Return (x, y) of the center of cell containing provided text 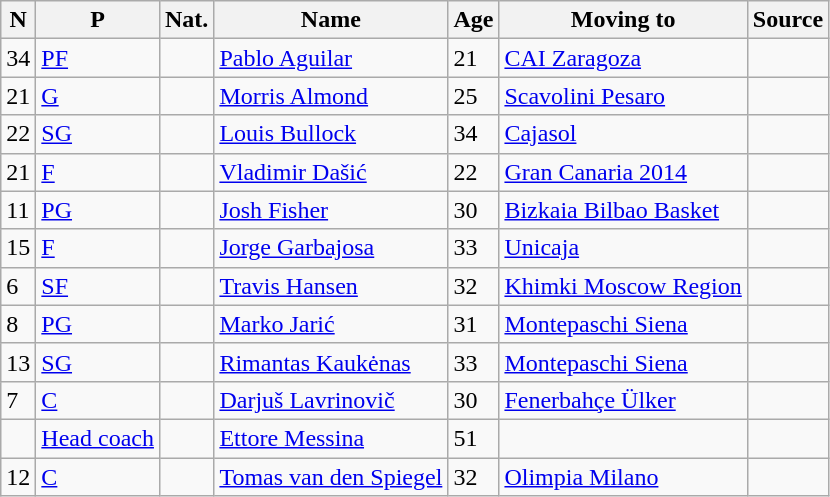
Rimantas Kaukėnas (331, 362)
PF (98, 58)
P (98, 20)
31 (474, 324)
CAI Zaragoza (623, 58)
Head coach (98, 438)
Tomas van den Spiegel (331, 477)
Gran Canaria 2014 (623, 172)
15 (18, 248)
Jorge Garbajosa (331, 248)
Josh Fisher (331, 210)
8 (18, 324)
N (18, 20)
Age (474, 20)
11 (18, 210)
Pablo Aguilar (331, 58)
G (98, 96)
7 (18, 400)
6 (18, 286)
Vladimir Dašić (331, 172)
Moving to (623, 20)
13 (18, 362)
Marko Jarić (331, 324)
Source (788, 20)
Fenerbahçe Ülker (623, 400)
Nat. (186, 20)
Darjuš Lavrinovič (331, 400)
Ettore Messina (331, 438)
Olimpia Milano (623, 477)
Name (331, 20)
Cajasol (623, 134)
Bizkaia Bilbao Basket (623, 210)
Morris Almond (331, 96)
25 (474, 96)
SF (98, 286)
Unicaja (623, 248)
Travis Hansen (331, 286)
Khimki Moscow Region (623, 286)
Louis Bullock (331, 134)
12 (18, 477)
Scavolini Pesaro (623, 96)
51 (474, 438)
